Extract the (x, y) coordinate from the center of the cell holding the provided text.  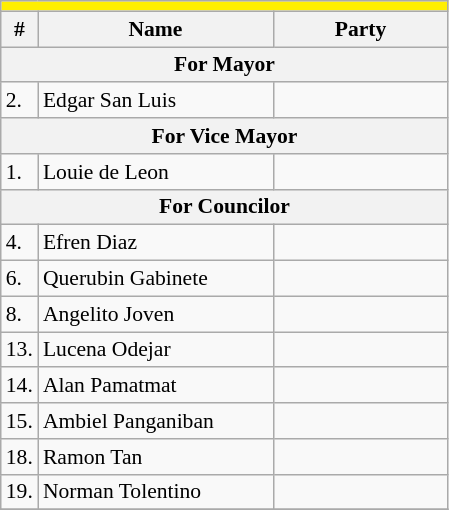
Lucena Odejar (156, 350)
For Councilor (224, 207)
Ramon Tan (156, 457)
Querubin Gabinete (156, 279)
For Mayor (224, 65)
13. (20, 350)
Ambiel Panganiban (156, 421)
6. (20, 279)
For Vice Mayor (224, 136)
14. (20, 386)
2. (20, 101)
18. (20, 457)
Name (156, 29)
Alan Pamatmat (156, 386)
Angelito Joven (156, 314)
4. (20, 243)
Edgar San Luis (156, 101)
# (20, 29)
Efren Diaz (156, 243)
8. (20, 314)
1. (20, 172)
19. (20, 492)
Party (360, 29)
15. (20, 421)
Norman Tolentino (156, 492)
Louie de Leon (156, 172)
